Search for the cell housing the specified text and yield its [X, Y] center coordinate. 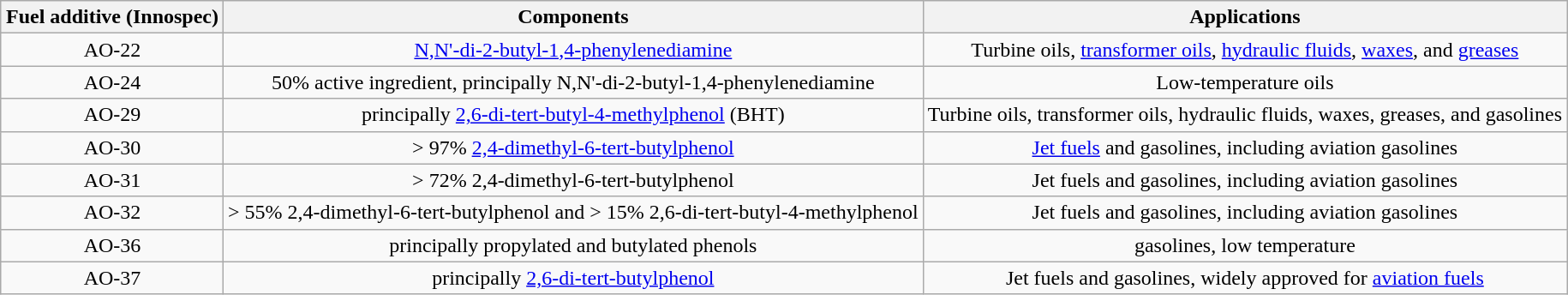
AO-29 [111, 115]
Low-temperature oils [1244, 82]
N,N'-di-2-butyl-1,4-phenylenediamine [574, 50]
Turbine oils, transformer oils, hydraulic fluids, waxes, and greases [1244, 50]
50% active ingredient, principally N,N'-di-2-butyl-1,4-phenylenediamine [574, 82]
principally 2,6-di-tert-butylphenol [574, 278]
AO-24 [111, 82]
> 97% 2,4-dimethyl-6-tert-butylphenol [574, 147]
AO-30 [111, 147]
Applications [1244, 17]
AO-36 [111, 245]
Turbine oils, transformer oils, hydraulic fluids, waxes, greases, and gasolines [1244, 115]
AO-32 [111, 213]
Jet fuels and gasolines, widely approved for aviation fuels [1244, 278]
> 55% 2,4-dimethyl-6-tert-butylphenol and > 15% 2,6-di-tert-butyl-4-methylphenol [574, 213]
gasolines, low temperature [1244, 245]
Components [574, 17]
principally 2,6-di-tert-butyl-4-methylphenol (BHT) [574, 115]
principally propylated and butylated phenols [574, 245]
> 72% 2,4-dimethyl-6-tert-butylphenol [574, 180]
AO-37 [111, 278]
AO-22 [111, 50]
Fuel additive (Innospec) [111, 17]
AO-31 [111, 180]
